Detect which cell encompasses the target text, then output its [x, y] center coordinate. 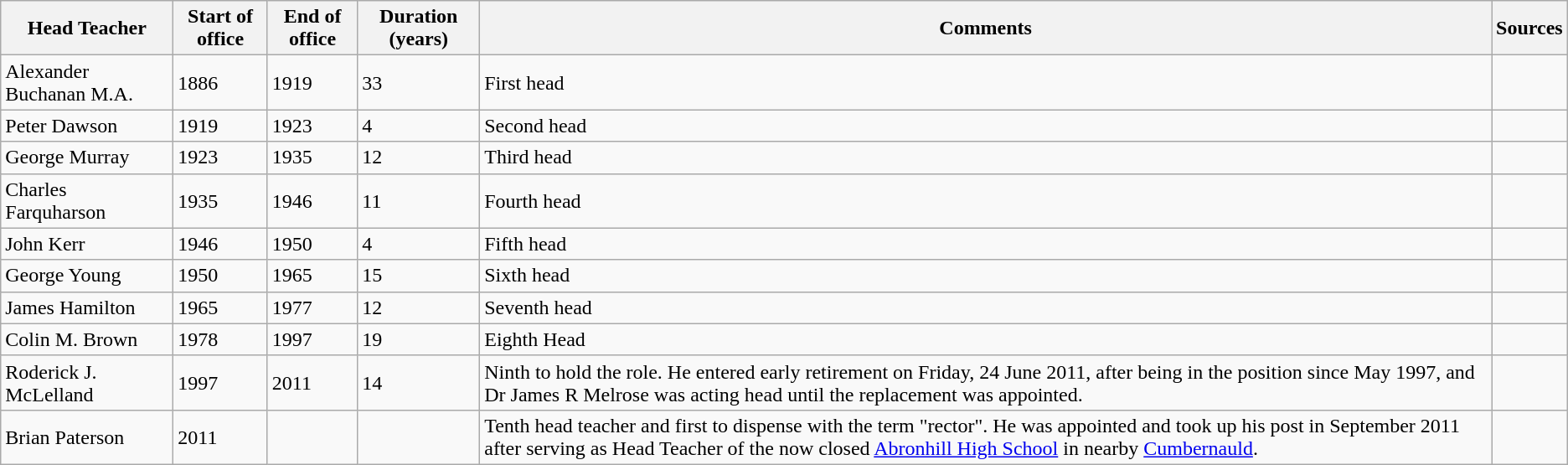
14 [419, 382]
Sources [1529, 28]
Peter Dawson [87, 126]
Alexander Buchanan M.A. [87, 82]
33 [419, 82]
End of office [312, 28]
James Hamilton [87, 307]
First head [986, 82]
Second head [986, 126]
George Young [87, 276]
Comments [986, 28]
15 [419, 276]
19 [419, 339]
George Murray [87, 158]
1886 [220, 82]
11 [419, 201]
Roderick J. McLelland [87, 382]
1978 [220, 339]
Seventh head [986, 307]
Third head [986, 158]
Start of office [220, 28]
Charles Farquharson [87, 201]
John Kerr [87, 244]
Duration (years) [419, 28]
1977 [312, 307]
Fourth head [986, 201]
Brian Paterson [87, 437]
Head Teacher [87, 28]
Colin M. Brown [87, 339]
Fifth head [986, 244]
Eighth Head [986, 339]
Sixth head [986, 276]
